Determine the (X, Y) coordinate at the center of the cell enclosing the given text.  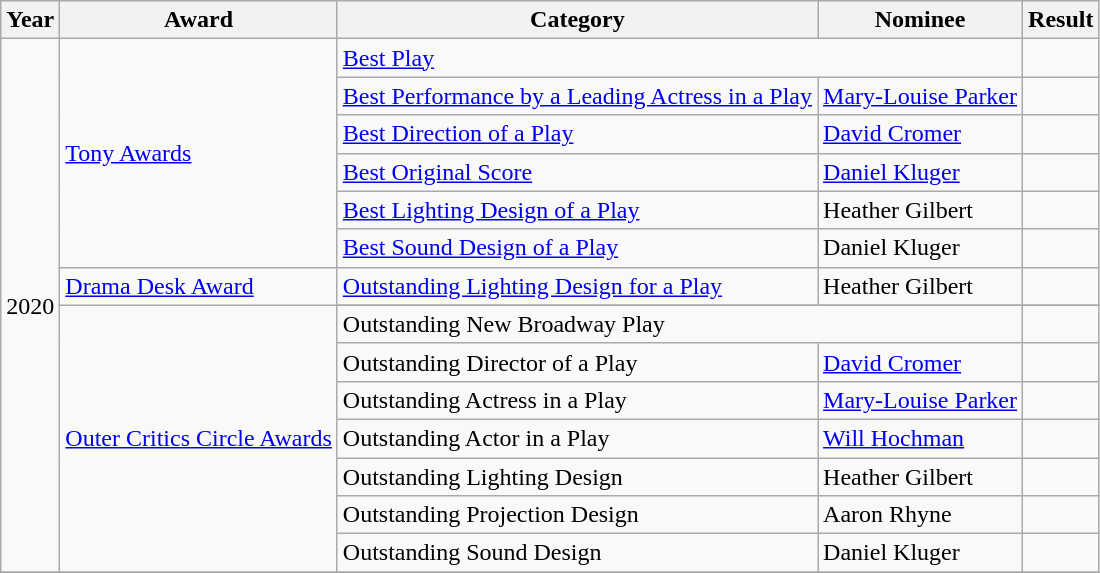
Tony Awards (198, 153)
Will Hochman (920, 438)
Category (577, 20)
Nominee (920, 20)
Outstanding Sound Design (577, 553)
Best Sound Design of a Play (577, 248)
Outstanding Actor in a Play (577, 438)
Best Original Score (577, 172)
Outstanding Director of a Play (577, 362)
Result (1061, 20)
Year (30, 20)
Outstanding Lighting Design for a Play (577, 286)
Aaron Rhyne (920, 515)
Outer Critics Circle Awards (198, 438)
Award (198, 20)
Outstanding Projection Design (577, 515)
Best Performance by a Leading Actress in a Play (577, 96)
Outstanding Actress in a Play (577, 400)
Best Lighting Design of a Play (577, 210)
Outstanding New Broadway Play (680, 324)
Best Play (680, 58)
2020 (30, 306)
Drama Desk Award (198, 286)
Outstanding Lighting Design (577, 477)
Best Direction of a Play (577, 134)
